Search for the cell housing the specified text and yield its (X, Y) center coordinate. 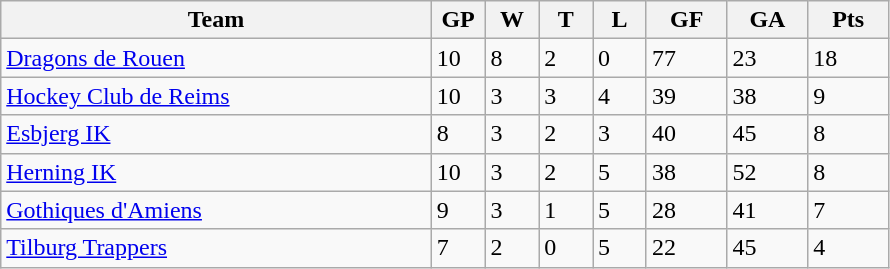
41 (768, 210)
52 (768, 172)
Hockey Club de Reims (216, 96)
23 (768, 58)
GP (458, 20)
22 (686, 248)
28 (686, 210)
Gothiques d'Amiens (216, 210)
Team (216, 20)
40 (686, 134)
18 (848, 58)
GA (768, 20)
Herning IK (216, 172)
W (512, 20)
77 (686, 58)
T (566, 20)
Esbjerg IK (216, 134)
Dragons de Rouen (216, 58)
Pts (848, 20)
39 (686, 96)
GF (686, 20)
1 (566, 210)
Tilburg Trappers (216, 248)
L (620, 20)
